Find where the given text appears and provide that cell's center as (X, Y) coordinate. 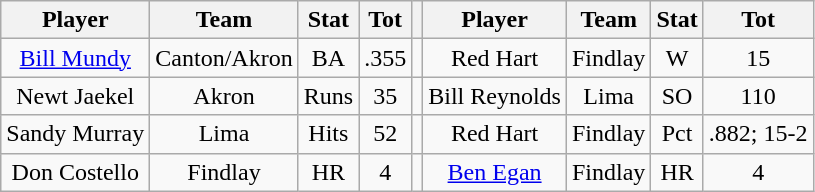
Don Costello (76, 172)
Runs (328, 96)
Canton/Akron (224, 58)
Bill Reynolds (495, 96)
Akron (224, 96)
Newt Jaekel (76, 96)
Sandy Murray (76, 134)
Pct (677, 134)
110 (758, 96)
Ben Egan (495, 172)
Hits (328, 134)
W (677, 58)
.882; 15-2 (758, 134)
SO (677, 96)
52 (386, 134)
BA (328, 58)
.355 (386, 58)
15 (758, 58)
35 (386, 96)
Bill Mundy (76, 58)
